Pinpoint the cell where the given text exists, returning its [x, y] midpoint coordinate. 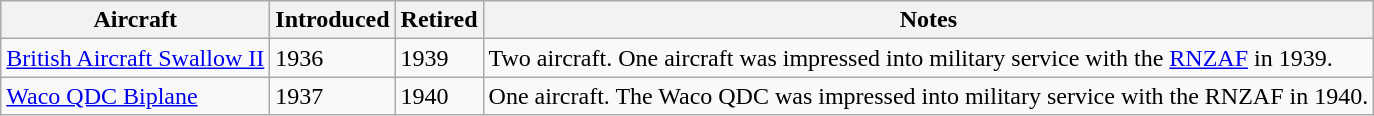
Waco QDC Biplane [136, 96]
Introduced [332, 20]
Aircraft [136, 20]
One aircraft. The Waco QDC was impressed into military service with the RNZAF in 1940. [928, 96]
Retired [439, 20]
1940 [439, 96]
Notes [928, 20]
1937 [332, 96]
Two aircraft. One aircraft was impressed into military service with the RNZAF in 1939. [928, 58]
1939 [439, 58]
British Aircraft Swallow II [136, 58]
1936 [332, 58]
